Detect which cell encompasses the target text, then output its (X, Y) center coordinate. 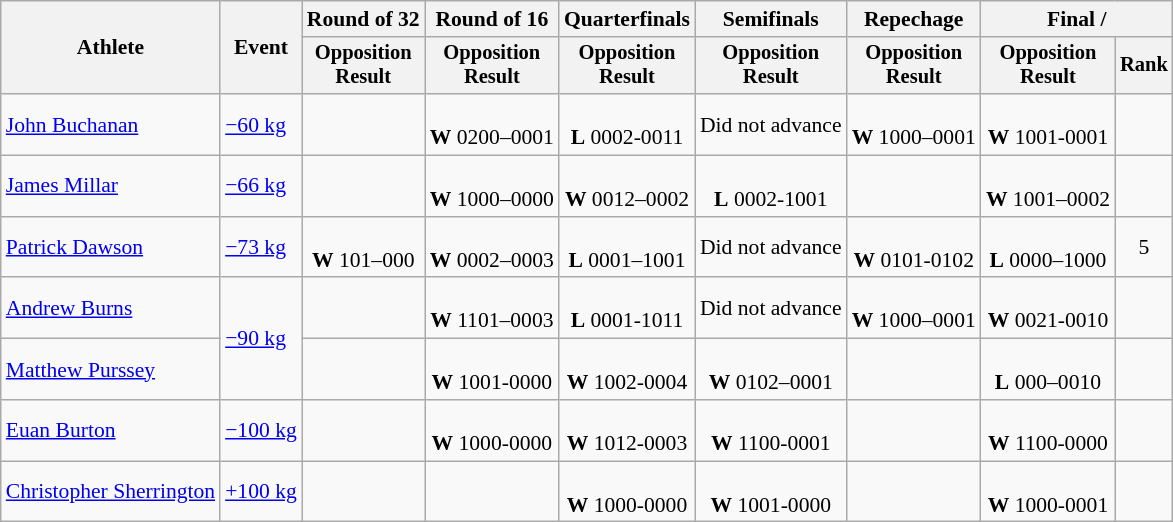
Euan Burton (110, 430)
Final / (1077, 19)
L 0001-1011 (627, 308)
W 1001-0001 (1048, 124)
−66 kg (261, 186)
W 1000-0001 (1048, 492)
−90 kg (261, 339)
Matthew Purssey (110, 370)
−100 kg (261, 430)
−73 kg (261, 248)
L 0000–1000 (1048, 248)
W 1101–0003 (492, 308)
Rank (1144, 66)
Andrew Burns (110, 308)
Athlete (110, 48)
Round of 32 (364, 19)
W 0002–0003 (492, 248)
W 0021-0010 (1048, 308)
5 (1144, 248)
W 1001–0002 (1048, 186)
L 0002-0011 (627, 124)
W 101–000 (364, 248)
L 0001–1001 (627, 248)
W 1100-0001 (771, 430)
W 1000–0000 (492, 186)
W 1012-0003 (627, 430)
W 0012–0002 (627, 186)
James Millar (110, 186)
Christopher Sherrington (110, 492)
L 000–0010 (1048, 370)
Semifinals (771, 19)
L 0002-1001 (771, 186)
W 1100-0000 (1048, 430)
W 0200–0001 (492, 124)
+100 kg (261, 492)
Patrick Dawson (110, 248)
Event (261, 48)
W 1002-0004 (627, 370)
Round of 16 (492, 19)
Repechage (914, 19)
W 0101-0102 (914, 248)
−60 kg (261, 124)
W 0102–0001 (771, 370)
John Buchanan (110, 124)
Quarterfinals (627, 19)
